From the cell containing the given text, extract its center point as [x, y] coordinate. 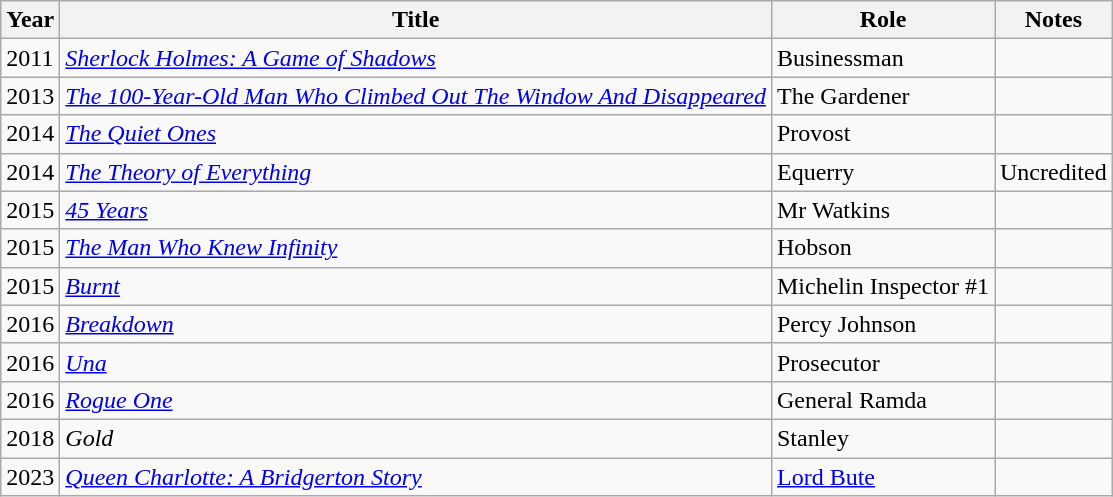
Hobson [882, 248]
Michelin Inspector #1 [882, 286]
Notes [1053, 20]
2011 [30, 58]
Rogue One [416, 400]
2018 [30, 438]
Businessman [882, 58]
The Man Who Knew Infinity [416, 248]
Percy Johnson [882, 324]
Gold [416, 438]
2013 [30, 96]
Uncredited [1053, 172]
Lord Bute [882, 477]
General Ramda [882, 400]
The 100-Year-Old Man Who Climbed Out The Window And Disappeared [416, 96]
Mr Watkins [882, 210]
Sherlock Holmes: A Game of Shadows [416, 58]
Stanley [882, 438]
The Theory of Everything [416, 172]
Burnt [416, 286]
Breakdown [416, 324]
Una [416, 362]
The Gardener [882, 96]
Prosecutor [882, 362]
45 Years [416, 210]
Provost [882, 134]
The Quiet Ones [416, 134]
Equerry [882, 172]
Year [30, 20]
Queen Charlotte: A Bridgerton Story [416, 477]
2023 [30, 477]
Role [882, 20]
Title [416, 20]
